Search for the cell housing the specified text and yield its (X, Y) center coordinate. 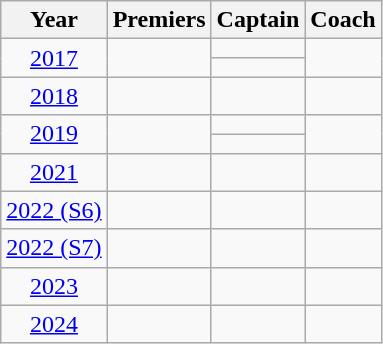
Captain (258, 20)
Year (54, 20)
2024 (54, 324)
2021 (54, 172)
2017 (54, 58)
2019 (54, 134)
Coach (343, 20)
2022 (S7) (54, 248)
2018 (54, 96)
Premiers (159, 20)
2022 (S6) (54, 210)
2023 (54, 286)
